Provide the (X, Y) coordinate of the cell's center where the given text is located.  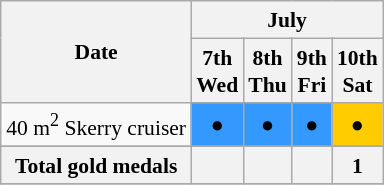
July (287, 20)
8thThu (268, 70)
40 m2 Skerry cruiser (96, 124)
Date (96, 52)
10thSat (358, 70)
1 (358, 164)
9thFri (312, 70)
7thWed (217, 70)
Total gold medals (96, 164)
